Return [x, y] of the center of cell containing provided text 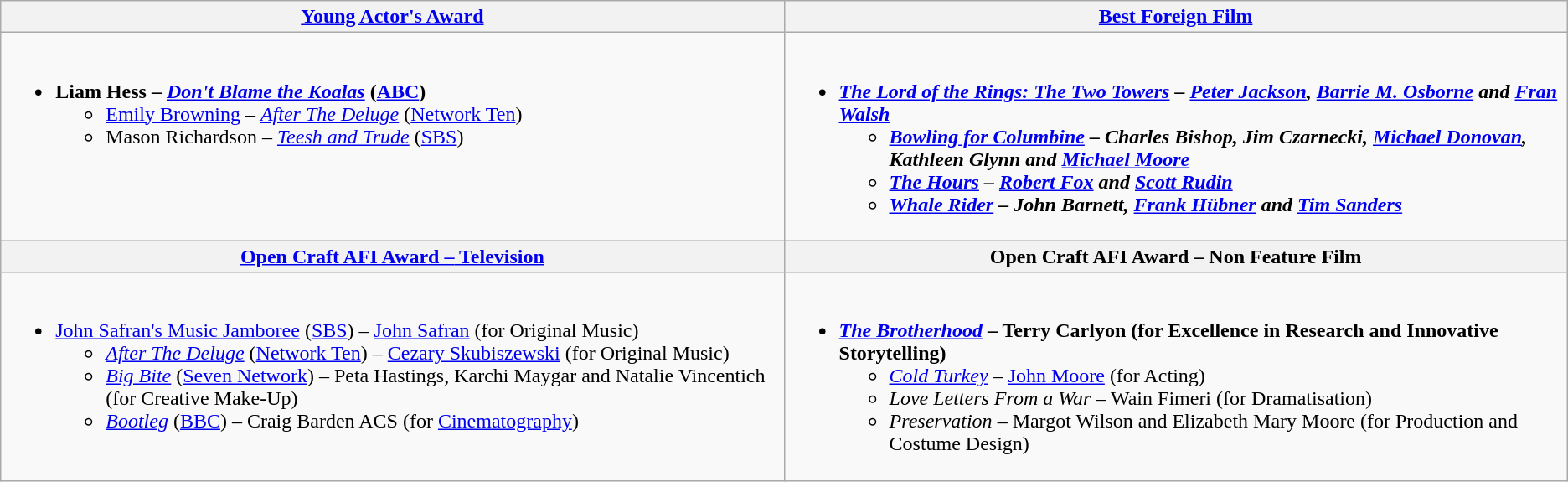
Best Foreign Film [1176, 17]
Young Actor's Award [392, 17]
Open Craft AFI Award – Television [392, 257]
Liam Hess – Don't Blame the Koalas (ABC)Emily Browning – After The Deluge (Network Ten)Mason Richardson – Teesh and Trude (SBS) [392, 137]
Open Craft AFI Award – Non Feature Film [1176, 257]
